Provide the [x, y] coordinate of the cell's center where the given text is located.  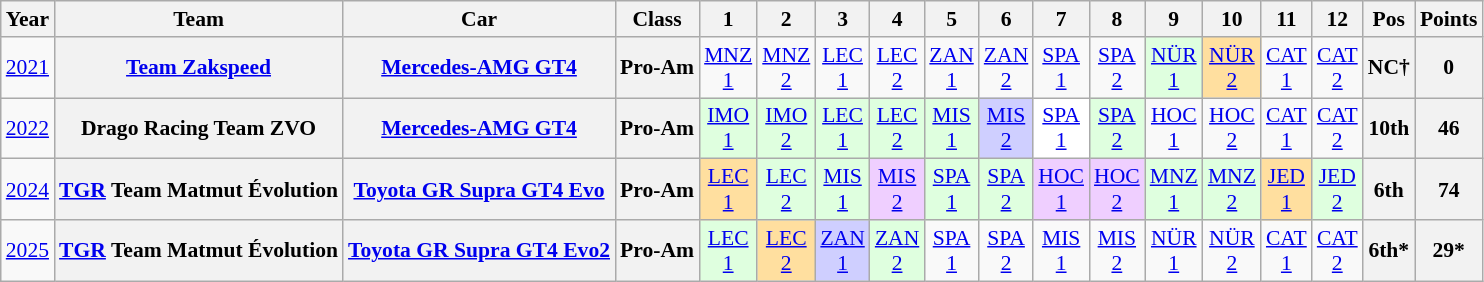
IMO2 [786, 128]
Car [479, 19]
JED1 [1286, 190]
2 [786, 19]
Year [28, 19]
46 [1449, 128]
11 [1286, 19]
10 [1232, 19]
9 [1174, 19]
Points [1449, 19]
JED2 [1338, 190]
6th [1389, 190]
Drago Racing Team ZVO [198, 128]
2025 [28, 250]
Class [657, 19]
6th* [1389, 250]
10th [1389, 128]
NC† [1389, 68]
Toyota GR Supra GT4 Evo [479, 190]
12 [1338, 19]
6 [1006, 19]
29* [1449, 250]
Team [198, 19]
Pos [1389, 19]
0 [1449, 68]
1 [728, 19]
Team Zakspeed [198, 68]
74 [1449, 190]
Toyota GR Supra GT4 Evo2 [479, 250]
8 [1117, 19]
IMO1 [728, 128]
7 [1061, 19]
5 [951, 19]
3 [842, 19]
2021 [28, 68]
2022 [28, 128]
2024 [28, 190]
4 [897, 19]
